Locate the cell with the specified text and output its [x, y] center coordinate. 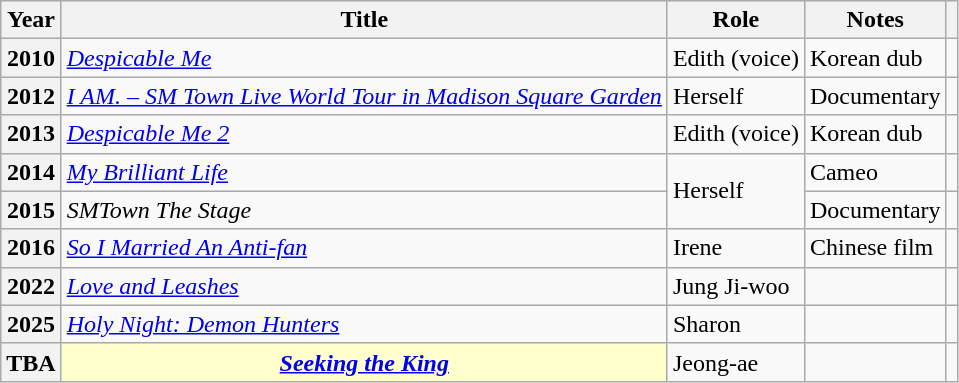
SMTown The Stage [364, 210]
I AM. – SM Town Live World Tour in Madison Square Garden [364, 96]
2022 [31, 286]
Despicable Me 2 [364, 134]
Sharon [736, 324]
2025 [31, 324]
2013 [31, 134]
Jung Ji-woo [736, 286]
Year [31, 20]
2016 [31, 248]
2014 [31, 172]
Role [736, 20]
Notes [875, 20]
Jeong-ae [736, 362]
2012 [31, 96]
TBA [31, 362]
Irene [736, 248]
2010 [31, 58]
My Brilliant Life [364, 172]
Cameo [875, 172]
Seeking the King [364, 362]
Chinese film [875, 248]
Despicable Me [364, 58]
Title [364, 20]
2015 [31, 210]
So I Married An Anti-fan [364, 248]
Holy Night: Demon Hunters [364, 324]
Love and Leashes [364, 286]
